Pinpoint the cell where the given text exists, returning its [X, Y] midpoint coordinate. 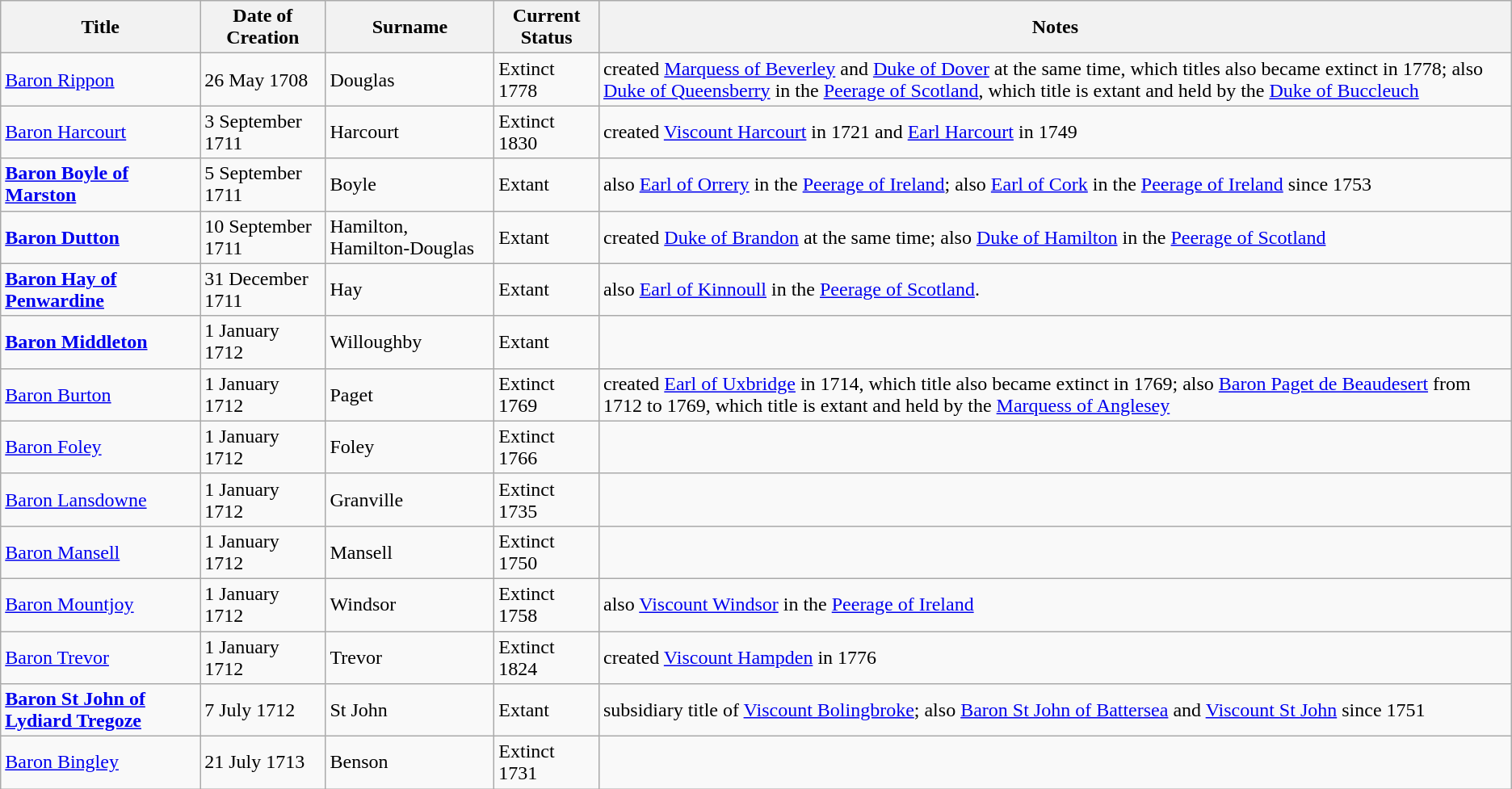
Baron Burton [100, 394]
Douglas [410, 79]
Extinct 1758 [547, 604]
Extinct 1778 [547, 79]
Baron Foley [100, 447]
Paget [410, 394]
Current Status [547, 27]
also Viscount Windsor in the Peerage of Ireland [1055, 604]
Harcourt [410, 132]
3 September 1711 [263, 132]
Hamilton, Hamilton-Douglas [410, 237]
Extinct 1830 [547, 132]
26 May 1708 [263, 79]
Baron Bingley [100, 762]
Boyle [410, 184]
created Viscount Harcourt in 1721 and Earl Harcourt in 1749 [1055, 132]
Willoughby [410, 342]
Baron Mansell [100, 552]
Extinct 1824 [547, 657]
Extinct 1750 [547, 552]
Date of Creation [263, 27]
also Earl of Kinnoull in the Peerage of Scotland. [1055, 289]
10 September 1711 [263, 237]
31 December 1711 [263, 289]
21 July 1713 [263, 762]
Baron Hay of Penwardine [100, 289]
Baron Mountjoy [100, 604]
Granville [410, 499]
Baron Rippon [100, 79]
Baron Middleton [100, 342]
St John [410, 711]
Baron St John of Lydiard Tregoze [100, 711]
Baron Boyle of Marston [100, 184]
Extinct 1769 [547, 394]
Mansell [410, 552]
Baron Lansdowne [100, 499]
Extinct 1731 [547, 762]
subsidiary title of Viscount Bolingbroke; also Baron St John of Battersea and Viscount St John since 1751 [1055, 711]
Baron Harcourt [100, 132]
Trevor [410, 657]
Baron Dutton [100, 237]
Foley [410, 447]
Extinct 1735 [547, 499]
Extinct 1766 [547, 447]
Notes [1055, 27]
Hay [410, 289]
also Earl of Orrery in the Peerage of Ireland; also Earl of Cork in the Peerage of Ireland since 1753 [1055, 184]
created Duke of Brandon at the same time; also Duke of Hamilton in the Peerage of Scotland [1055, 237]
Surname [410, 27]
Baron Trevor [100, 657]
Windsor [410, 604]
5 September 1711 [263, 184]
7 July 1712 [263, 711]
Benson [410, 762]
created Viscount Hampden in 1776 [1055, 657]
Title [100, 27]
